Identify which cell holds the provided text, then report its (x, y) central coordinate. 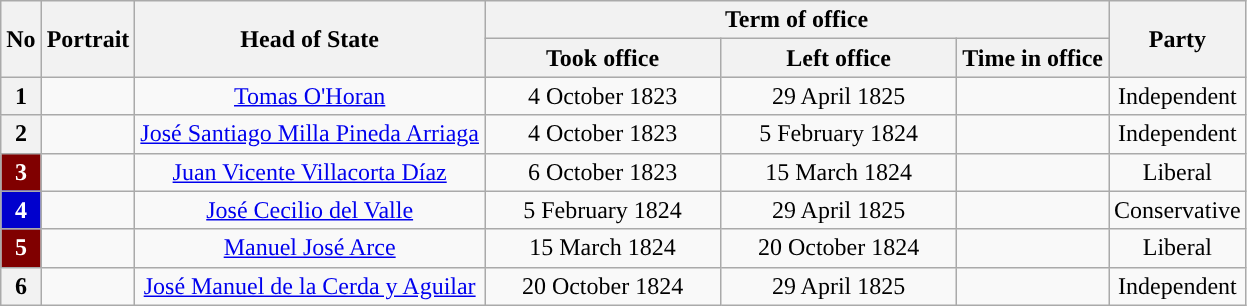
4 (21, 210)
Left office (839, 58)
Juan Vicente Villacorta Díaz (310, 172)
6 (21, 286)
José Cecilio del Valle (310, 210)
José Manuel de la Cerda y Aguilar (310, 286)
José Santiago Milla Pineda Arriaga (310, 134)
1 (21, 96)
2 (21, 134)
Conservative (1178, 210)
Tomas O'Horan (310, 96)
Term of office (796, 20)
Time in office (1033, 58)
6 October 1823 (602, 172)
Took office (602, 58)
No (21, 39)
Manuel José Arce (310, 248)
3 (21, 172)
Party (1178, 39)
Head of State (310, 39)
Portrait (88, 39)
5 (21, 248)
